Return the (x, y) coordinate for the center point of the cell that contains the specified text.  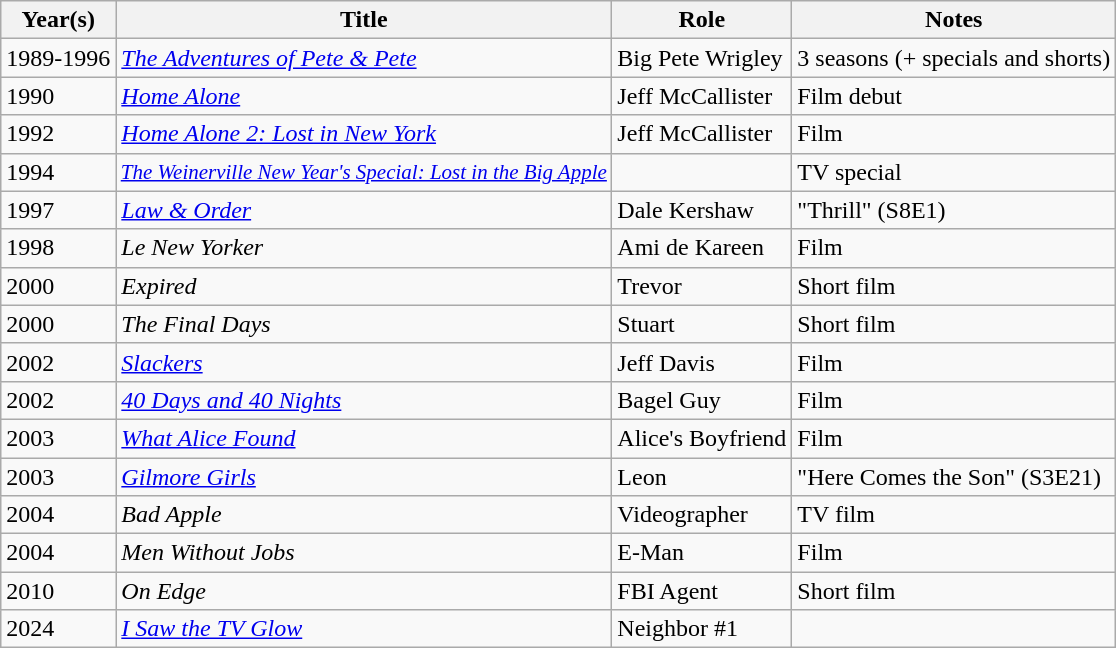
40 Days and 40 Nights (364, 400)
Le New Yorker (364, 248)
1990 (58, 96)
1992 (58, 134)
Neighbor #1 (702, 629)
The Final Days (364, 324)
What Alice Found (364, 438)
"Here Comes the Son" (S3E21) (954, 477)
Gilmore Girls (364, 477)
On Edge (364, 591)
Alice's Boyfriend (702, 438)
Expired (364, 286)
Home Alone (364, 96)
Home Alone 2: Lost in New York (364, 134)
2024 (58, 629)
Jeff Davis (702, 362)
Film debut (954, 96)
Slackers (364, 362)
1994 (58, 172)
Men Without Jobs (364, 553)
The Weinerville New Year's Special: Lost in the Big Apple (364, 172)
Leon (702, 477)
Notes (954, 20)
Bagel Guy (702, 400)
1989-1996 (58, 58)
I Saw the TV Glow (364, 629)
Dale Kershaw (702, 210)
1997 (58, 210)
Year(s) (58, 20)
Ami de Kareen (702, 248)
1998 (58, 248)
TV special (954, 172)
"Thrill" (S8E1) (954, 210)
E-Man (702, 553)
Trevor (702, 286)
2010 (58, 591)
The Adventures of Pete & Pete (364, 58)
3 seasons (+ specials and shorts) (954, 58)
TV film (954, 515)
Law & Order (364, 210)
Title (364, 20)
Stuart (702, 324)
Bad Apple (364, 515)
Role (702, 20)
FBI Agent (702, 591)
Videographer (702, 515)
Big Pete Wrigley (702, 58)
